Pinpoint the cell where the given text exists, returning its [x, y] midpoint coordinate. 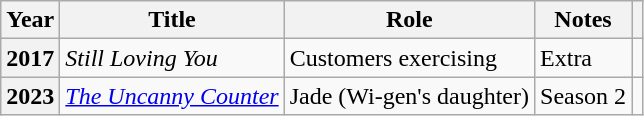
Extra [584, 58]
Season 2 [584, 96]
Title [172, 20]
Customers exercising [409, 58]
2023 [30, 96]
Still Loving You [172, 58]
The Uncanny Counter [172, 96]
Role [409, 20]
Year [30, 20]
Notes [584, 20]
2017 [30, 58]
Jade (Wi-gen's daughter) [409, 96]
